Scan for the cell matching the given text and deliver its (x, y) coordinate at center. 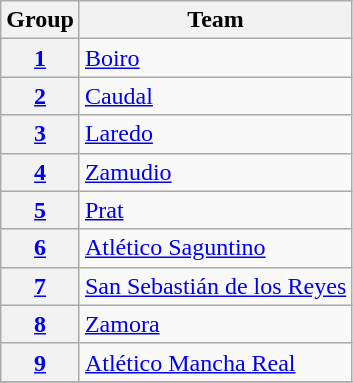
7 (40, 286)
San Sebastián de los Reyes (215, 286)
6 (40, 248)
3 (40, 134)
Prat (215, 210)
Zamora (215, 324)
4 (40, 172)
2 (40, 96)
8 (40, 324)
Laredo (215, 134)
Group (40, 20)
Zamudio (215, 172)
Atlético Saguntino (215, 248)
9 (40, 362)
Caudal (215, 96)
Atlético Mancha Real (215, 362)
1 (40, 58)
Boiro (215, 58)
Team (215, 20)
5 (40, 210)
